Scan for the cell matching the given text and deliver its [X, Y] coordinate at center. 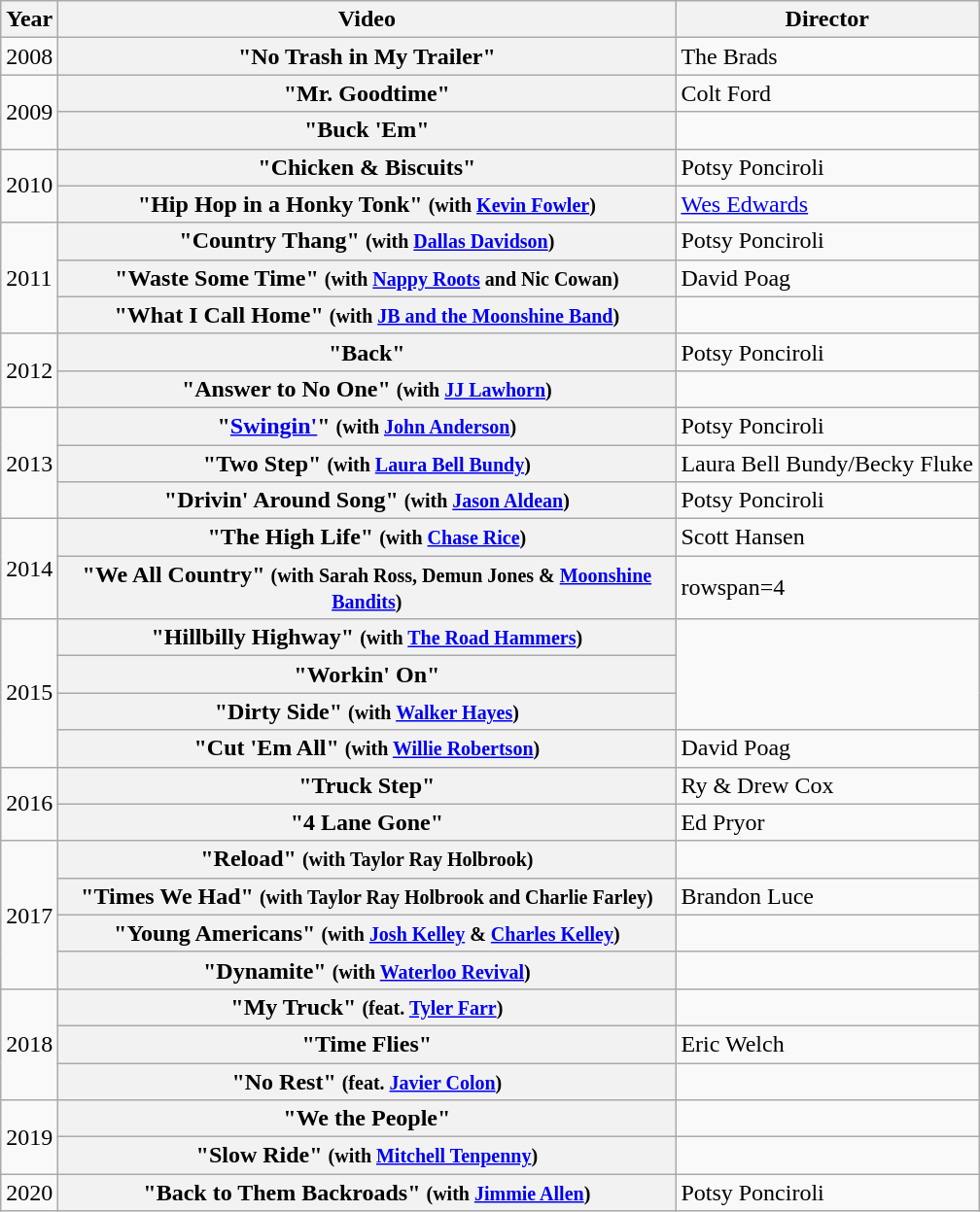
Laura Bell Bundy/Becky Fluke [827, 464]
"Dirty Side" (with Walker Hayes) [367, 711]
2009 [29, 112]
"No Rest" (feat. Javier Colon) [367, 1082]
"Dynamite" (with Waterloo Revival) [367, 970]
Ry & Drew Cox [827, 785]
"Time Flies" [367, 1044]
"My Truck" (feat. Tyler Farr) [367, 1007]
2010 [29, 186]
2008 [29, 56]
"What I Call Home" (with JB and the Moonshine Band) [367, 315]
Year [29, 19]
Director [827, 19]
2020 [29, 1193]
2012 [29, 370]
Wes Edwards [827, 204]
"Two Step" (with Laura Bell Bundy) [367, 464]
"Workin' On" [367, 675]
"Swingin'" (with John Anderson) [367, 426]
Scott Hansen [827, 537]
2017 [29, 915]
"Chicken & Biscuits" [367, 167]
"Mr. Goodtime" [367, 93]
Ed Pryor [827, 822]
"Waste Some Time" (with Nappy Roots and Nic Cowan) [367, 278]
"Hip Hop in a Honky Tonk" (with Kevin Fowler) [367, 204]
"Reload" (with Taylor Ray Holbrook) [367, 859]
2014 [29, 570]
"Cut 'Em All" (with Willie Robertson) [367, 748]
"We All Country" (with Sarah Ross, Demun Jones & Moonshine Bandits) [367, 587]
"Young Americans" (with Josh Kelley & Charles Kelley) [367, 933]
"Truck Step" [367, 785]
"Answer to No One" (with JJ Lawhorn) [367, 389]
2015 [29, 693]
Eric Welch [827, 1044]
2013 [29, 463]
"Drivin' Around Song" (with Jason Aldean) [367, 501]
"Times We Had" (with Taylor Ray Holbrook and Charlie Farley) [367, 896]
Video [367, 19]
2011 [29, 278]
"Buck 'Em" [367, 130]
"Back to Them Backroads" (with Jimmie Allen) [367, 1193]
Brandon Luce [827, 896]
2019 [29, 1137]
"We the People" [367, 1119]
"Country Thang" (with Dallas Davidson) [367, 241]
"Back" [367, 352]
"No Trash in My Trailer" [367, 56]
2018 [29, 1044]
rowspan=4 [827, 587]
"Slow Ride" (with Mitchell Tenpenny) [367, 1156]
2016 [29, 804]
"Hillbilly Highway" (with The Road Hammers) [367, 638]
Colt Ford [827, 93]
The Brads [827, 56]
"4 Lane Gone" [367, 822]
"The High Life" (with Chase Rice) [367, 537]
